From the cell containing the given text, extract its center point as (X, Y) coordinate. 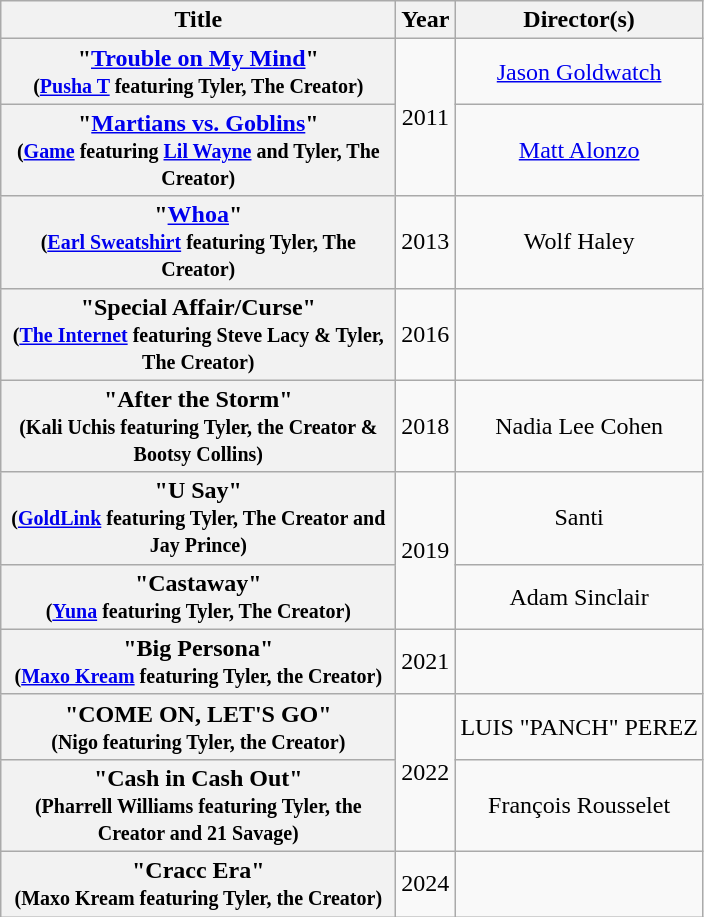
LUIS "PANCH" PEREZ (579, 726)
"After the Storm"(Kali Uchis featuring Tyler, the Creator & Bootsy Collins) (198, 426)
Year (426, 20)
Nadia Lee Cohen (579, 426)
"Big Persona"(Maxo Kream featuring Tyler, the Creator) (198, 662)
2019 (426, 550)
"Cracc Era"(Maxo Kream featuring Tyler, the Creator) (198, 884)
2024 (426, 884)
"COME ON, LET'S GO"(Nigo featuring Tyler, the Creator) (198, 726)
"Cash in Cash Out"(Pharrell Williams featuring Tyler, the Creator and 21 Savage) (198, 805)
Adam Sinclair (579, 596)
Matt Alonzo (579, 150)
2021 (426, 662)
2018 (426, 426)
Jason Goldwatch (579, 72)
"Trouble on My Mind"(Pusha T featuring Tyler, The Creator) (198, 72)
Title (198, 20)
François Rousselet (579, 805)
Director(s) (579, 20)
Wolf Haley (579, 242)
"Martians vs. Goblins"(Game featuring Lil Wayne and Tyler, The Creator) (198, 150)
"Whoa"(Earl Sweatshirt featuring Tyler, The Creator) (198, 242)
"U Say"(GoldLink featuring Tyler, The Creator and Jay Prince) (198, 518)
"Castaway"(Yuna featuring Tyler, The Creator) (198, 596)
2022 (426, 772)
2013 (426, 242)
"Special Affair/Curse"(The Internet featuring Steve Lacy & Tyler, The Creator) (198, 334)
2016 (426, 334)
2011 (426, 118)
Santi (579, 518)
